Determine the (x, y) coordinate at the center of the cell enclosing the given text.  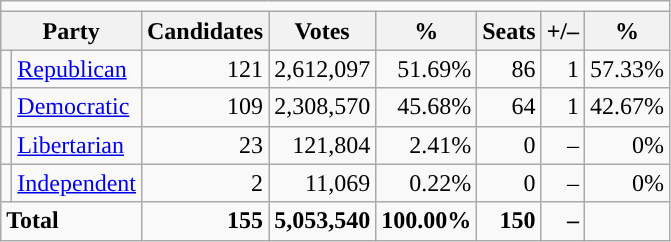
2,308,570 (322, 107)
45.68% (426, 107)
155 (204, 221)
100.00% (426, 221)
Candidates (204, 31)
86 (509, 69)
121 (204, 69)
23 (204, 145)
Votes (322, 31)
42.67% (628, 107)
51.69% (426, 69)
11,069 (322, 183)
Libertarian (77, 145)
2 (204, 183)
Republican (77, 69)
64 (509, 107)
57.33% (628, 69)
2,612,097 (322, 69)
150 (509, 221)
Total (72, 221)
2.41% (426, 145)
Democratic (77, 107)
Party (72, 31)
5,053,540 (322, 221)
Seats (509, 31)
109 (204, 107)
0.22% (426, 183)
Independent (77, 183)
121,804 (322, 145)
+/– (562, 31)
